Detect which cell encompasses the target text, then output its [X, Y] center coordinate. 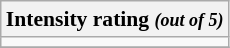
Intensity rating (out of 5) [115, 19]
